Capture the cell that displays the provided text and extract its [x, y] central coordinate. 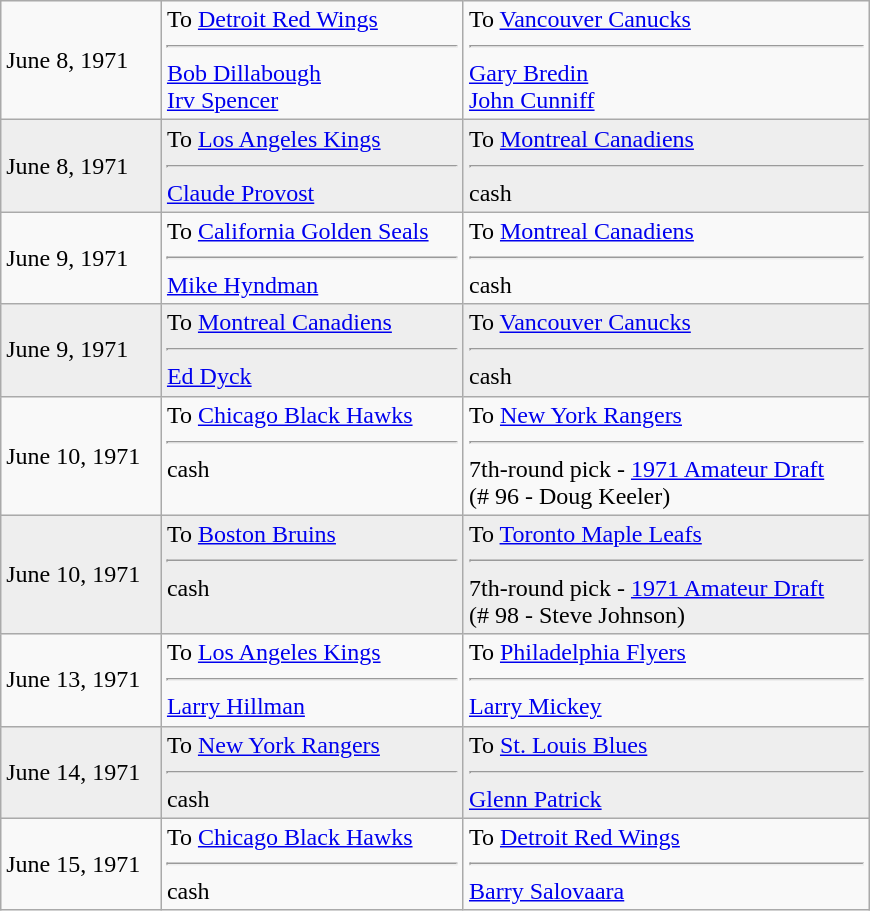
To Toronto Maple Leafs7th-round pick - 1971 Amateur Draft(# 98 - Steve Johnson) [666, 574]
To Detroit Red WingsBob DillaboughIrv Spencer [312, 60]
To Boston Bruinscash [312, 574]
To St. Louis BluesGlenn Patrick [666, 772]
To Los Angeles KingsClaude Provost [312, 166]
To Los Angeles KingsLarry Hillman [312, 680]
June 13, 1971 [82, 680]
June 15, 1971 [82, 864]
To Detroit Red WingsBarry Salovaara [666, 864]
To New York Rangerscash [312, 772]
To California Golden SealsMike Hyndman [312, 258]
June 14, 1971 [82, 772]
To New York Rangers7th-round pick - 1971 Amateur Draft(# 96 - Doug Keeler) [666, 456]
To Vancouver CanucksGary BredinJohn Cunniff [666, 60]
To Vancouver Canuckscash [666, 350]
To Montreal CanadiensEd Dyck [312, 350]
To Philadelphia FlyersLarry Mickey [666, 680]
